Pinpoint the cell where the given text exists, returning its [X, Y] midpoint coordinate. 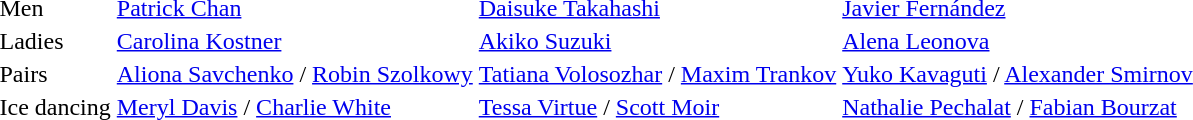
Carolina Kostner [294, 41]
Akiko Suzuki [657, 41]
Aliona Savchenko / Robin Szolkowy [294, 74]
Tatiana Volosozhar / Maxim Trankov [657, 74]
